Extract the (x, y) coordinate from the center of the cell holding the provided text.  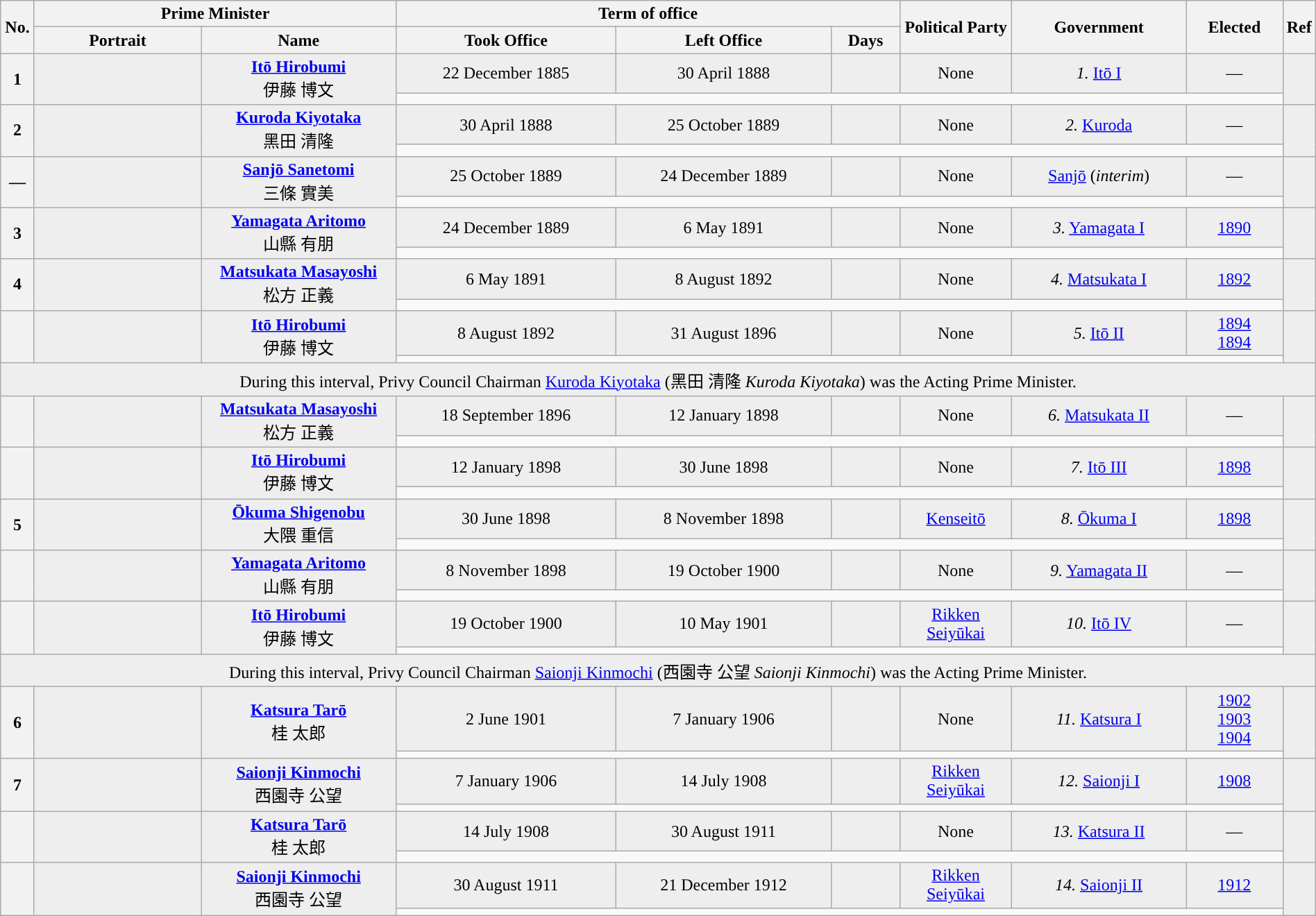
Elected (1235, 27)
1 (18, 79)
1908 (1235, 781)
Sanjō (interim) (1099, 176)
1. Itō I (1099, 74)
Prime Minister (215, 14)
Ōkuma Shigenobu大隈 重信 (298, 524)
Name (298, 40)
6. Matsukata II (1099, 415)
2. Kuroda (1099, 125)
8. Ōkuma I (1099, 518)
Left Office (723, 40)
Portrait (117, 40)
2 June 1901 (507, 719)
3. Yamagata I (1099, 228)
21 December 1912 (723, 885)
Government (1099, 27)
During this interval, Privy Council Chairman Kuroda Kiyotaka (黑田 清隆 Kuroda Kiyotaka) was the Acting Prime Minister. (658, 379)
1894 1894 (1235, 333)
4. Matsukata I (1099, 279)
7. Itō III (1099, 466)
11. Katsura I (1099, 719)
Took Office (507, 40)
190219031904 (1235, 719)
Term of office (648, 14)
1892 (1235, 279)
5. Itō II (1099, 333)
2 (18, 130)
10. Itō IV (1099, 625)
18 September 1896 (507, 415)
10 May 1901 (723, 625)
During this interval, Privy Council Chairman Saionji Kinmochi (西園寺 公望 Saionji Kinmochi) was the Acting Prime Minister. (658, 670)
6 (18, 723)
31 August 1896 (723, 333)
Kenseitō (955, 518)
1890 (1235, 228)
9. Yamagata II (1099, 570)
Political Party (955, 27)
3 (18, 233)
13. Katsura II (1099, 831)
Sanjō Sanetomi三條 實美 (298, 182)
22 December 1885 (507, 74)
12. Saionji I (1099, 781)
5 (18, 524)
4 (18, 285)
7 (18, 785)
Ref (1299, 27)
No. (18, 27)
1912 (1235, 885)
Days (866, 40)
14. Saionji II (1099, 885)
Kuroda Kiyotaka黑田 清隆 (298, 130)
